Provide the (X, Y) coordinate of the cell's center where the given text is located.  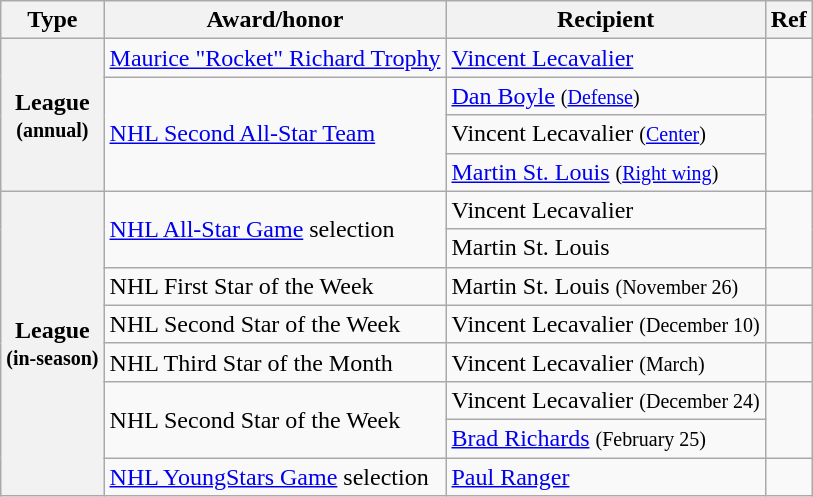
NHL Second All-Star Team (275, 134)
League(in-season) (52, 343)
Vincent Lecavalier (December 24) (606, 400)
Ref (788, 20)
NHL YoungStars Game selection (275, 477)
League(annual) (52, 115)
Brad Richards (February 25) (606, 438)
Dan Boyle (Defense) (606, 96)
NHL All-Star Game selection (275, 229)
NHL Third Star of the Month (275, 362)
Martin St. Louis (November 26) (606, 286)
Martin St. Louis (606, 248)
Vincent Lecavalier (December 10) (606, 324)
Recipient (606, 20)
Paul Ranger (606, 477)
Vincent Lecavalier (March) (606, 362)
Type (52, 20)
NHL First Star of the Week (275, 286)
Vincent Lecavalier (Center) (606, 134)
Martin St. Louis (Right wing) (606, 172)
Maurice "Rocket" Richard Trophy (275, 58)
Award/honor (275, 20)
